Pinpoint the cell where the given text exists, returning its [x, y] midpoint coordinate. 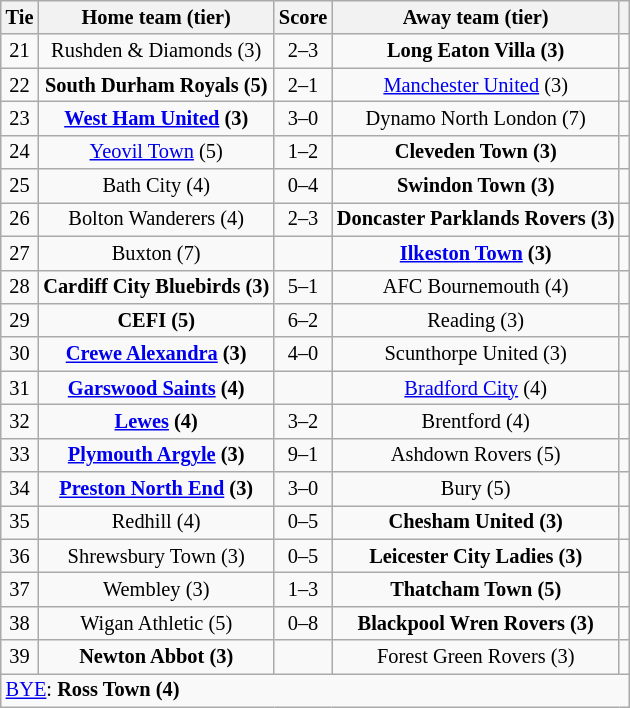
Bolton Wanderers (4) [156, 219]
22 [20, 85]
Blackpool Wren Rovers (3) [476, 623]
Preston North End (3) [156, 489]
Buxton (7) [156, 253]
30 [20, 354]
2–1 [303, 85]
Scunthorpe United (3) [476, 354]
Swindon Town (3) [476, 186]
21 [20, 51]
West Ham United (3) [156, 118]
Redhill (4) [156, 522]
Cleveden Town (3) [476, 152]
Rushden & Diamonds (3) [156, 51]
24 [20, 152]
Manchester United (3) [476, 85]
3–2 [303, 421]
Doncaster Parklands Rovers (3) [476, 219]
AFC Bournemouth (4) [476, 287]
23 [20, 118]
Plymouth Argyle (3) [156, 455]
9–1 [303, 455]
Lewes (4) [156, 421]
35 [20, 522]
Away team (tier) [476, 17]
CEFI (5) [156, 320]
39 [20, 657]
36 [20, 556]
32 [20, 421]
Reading (3) [476, 320]
28 [20, 287]
Wigan Athletic (5) [156, 623]
Leicester City Ladies (3) [476, 556]
Bradford City (4) [476, 388]
Chesham United (3) [476, 522]
Long Eaton Villa (3) [476, 51]
Tie [20, 17]
Forest Green Rovers (3) [476, 657]
6–2 [303, 320]
38 [20, 623]
5–1 [303, 287]
0–8 [303, 623]
1–3 [303, 589]
4–0 [303, 354]
37 [20, 589]
Home team (tier) [156, 17]
34 [20, 489]
Brentford (4) [476, 421]
Cardiff City Bluebirds (3) [156, 287]
BYE: Ross Town (4) [315, 690]
33 [20, 455]
0–4 [303, 186]
1–2 [303, 152]
25 [20, 186]
Ashdown Rovers (5) [476, 455]
Bath City (4) [156, 186]
Thatcham Town (5) [476, 589]
South Durham Royals (5) [156, 85]
Dynamo North London (7) [476, 118]
26 [20, 219]
Yeovil Town (5) [156, 152]
Score [303, 17]
Crewe Alexandra (3) [156, 354]
31 [20, 388]
Newton Abbot (3) [156, 657]
29 [20, 320]
Ilkeston Town (3) [476, 253]
Shrewsbury Town (3) [156, 556]
Garswood Saints (4) [156, 388]
27 [20, 253]
Wembley (3) [156, 589]
Bury (5) [476, 489]
